For the text-containing cell, return its midpoint in [x, y] coordinate format. 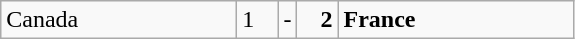
1 [258, 20]
Canada [119, 20]
- [288, 20]
France [456, 20]
2 [318, 20]
